From the cell containing the given text, extract its center point as [X, Y] coordinate. 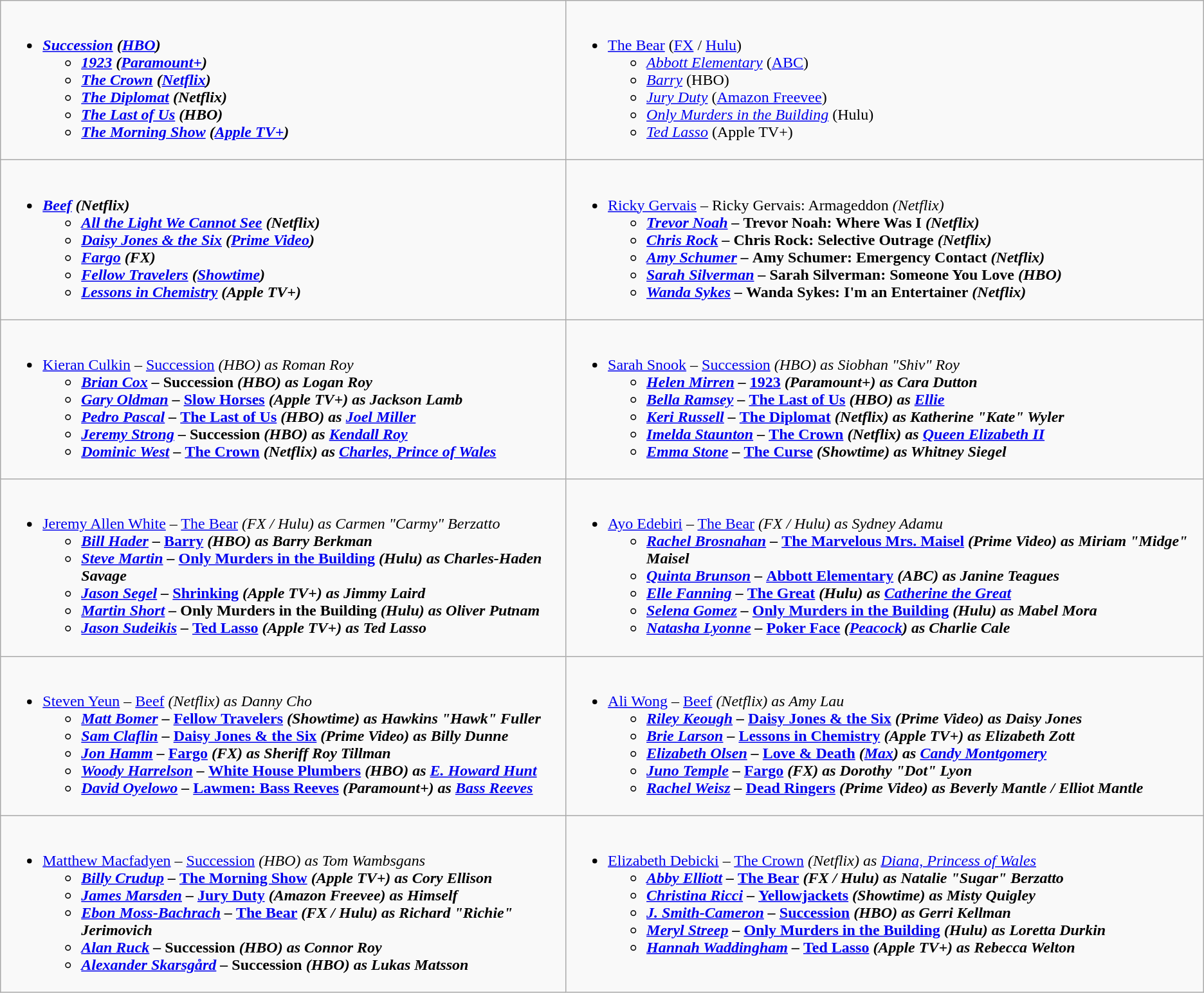
Succession (HBO)1923 (Paramount+)The Crown (Netflix)The Diplomat (Netflix)The Last of Us (HBO)The Morning Show (Apple TV+) [283, 80]
The Bear (FX / Hulu)Abbott Elementary (ABC)Barry (HBO)Jury Duty (Amazon Freevee)Only Murders in the Building (Hulu)Ted Lasso (Apple TV+) [885, 80]
